Find where the given text appears and provide that cell's center as (X, Y) coordinate. 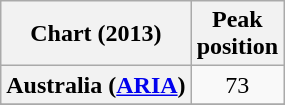
Peakposition (237, 34)
Chart (2013) (96, 34)
Australia (ARIA) (96, 85)
73 (237, 85)
